Identify which cell holds the provided text, then report its [x, y] central coordinate. 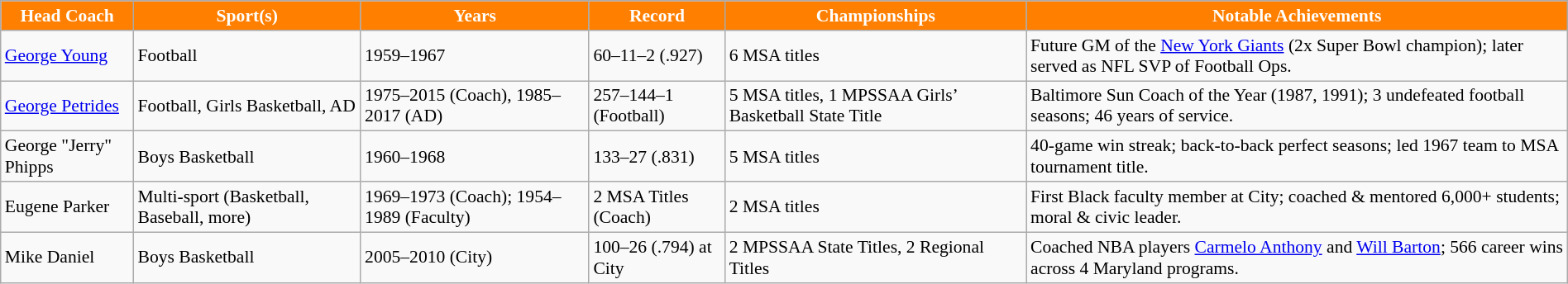
Sport(s) [246, 16]
2 MSA Titles (Coach) [657, 206]
1959–1967 [475, 56]
First Black faculty member at City; coached & mentored 6,000+ students; moral & civic leader. [1297, 206]
Mike Daniel [68, 258]
Championships [876, 16]
2 MPSSAA State Titles, 2 Regional Titles [876, 258]
6 MSA titles [876, 56]
Record [657, 16]
133–27 (.831) [657, 157]
Years [475, 16]
Future GM of the New York Giants (2x Super Bowl champion); later served as NFL SVP of Football Ops. [1297, 56]
George Young [68, 56]
40-game win streak; back-to-back perfect seasons; led 1967 team to MSA tournament title. [1297, 157]
1975–2015 (Coach), 1985–2017 (AD) [475, 106]
Head Coach [68, 16]
100–26 (.794) at City [657, 258]
Eugene Parker [68, 206]
George Petrides [68, 106]
Coached NBA players Carmelo Anthony and Will Barton; 566 career wins across 4 Maryland programs. [1297, 258]
60–11–2 (.927) [657, 56]
2005–2010 (City) [475, 258]
Multi-sport (Basketball, Baseball, more) [246, 206]
5 MSA titles, 1 MPSSAA Girls’ Basketball State Title [876, 106]
Football [246, 56]
257–144–1 (Football) [657, 106]
Football, Girls Basketball, AD [246, 106]
5 MSA titles [876, 157]
1960–1968 [475, 157]
Notable Achievements [1297, 16]
Baltimore Sun Coach of the Year (1987, 1991); 3 undefeated football seasons; 46 years of service. [1297, 106]
1969–1973 (Coach); 1954–1989 (Faculty) [475, 206]
George "Jerry" Phipps [68, 157]
2 MSA titles [876, 206]
